Identify which cell holds the provided text, then report its [x, y] central coordinate. 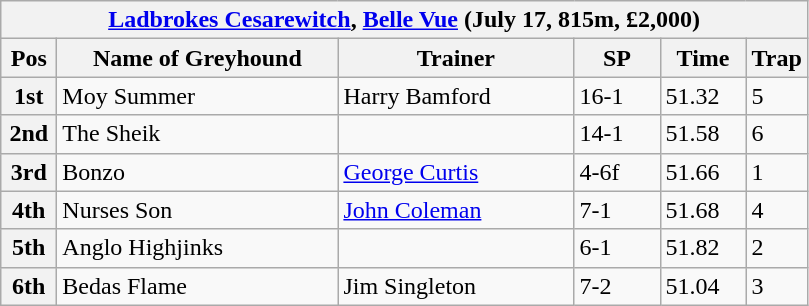
51.58 [703, 134]
Trainer [456, 58]
Bedas Flame [198, 286]
3 [776, 286]
Anglo Highjinks [198, 248]
14-1 [617, 134]
51.68 [703, 210]
51.82 [703, 248]
6th [29, 286]
The Sheik [198, 134]
Jim Singleton [456, 286]
1st [29, 96]
6-1 [617, 248]
Nurses Son [198, 210]
Moy Summer [198, 96]
7-1 [617, 210]
6 [776, 134]
Time [703, 58]
5 [776, 96]
SP [617, 58]
Ladbrokes Cesarewitch, Belle Vue (July 17, 815m, £2,000) [404, 20]
George Curtis [456, 172]
Name of Greyhound [198, 58]
John Coleman [456, 210]
Pos [29, 58]
3rd [29, 172]
51.04 [703, 286]
7-2 [617, 286]
16-1 [617, 96]
4th [29, 210]
Trap [776, 58]
4-6f [617, 172]
4 [776, 210]
1 [776, 172]
Harry Bamford [456, 96]
Bonzo [198, 172]
51.66 [703, 172]
2nd [29, 134]
51.32 [703, 96]
5th [29, 248]
2 [776, 248]
